Determine the [X, Y] coordinate at the center of the cell enclosing the given text.  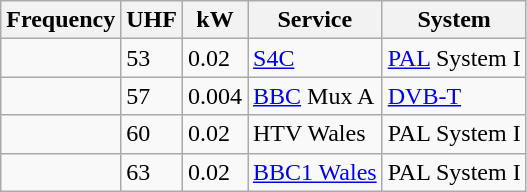
UHF [152, 20]
Frequency [61, 20]
Service [316, 20]
63 [152, 172]
BBC Mux A [316, 96]
0.004 [214, 96]
53 [152, 58]
60 [152, 134]
57 [152, 96]
HTV Wales [316, 134]
DVB-T [454, 96]
S4C [316, 58]
BBC1 Wales [316, 172]
System [454, 20]
kW [214, 20]
